Return [X, Y] of the center of cell containing provided text 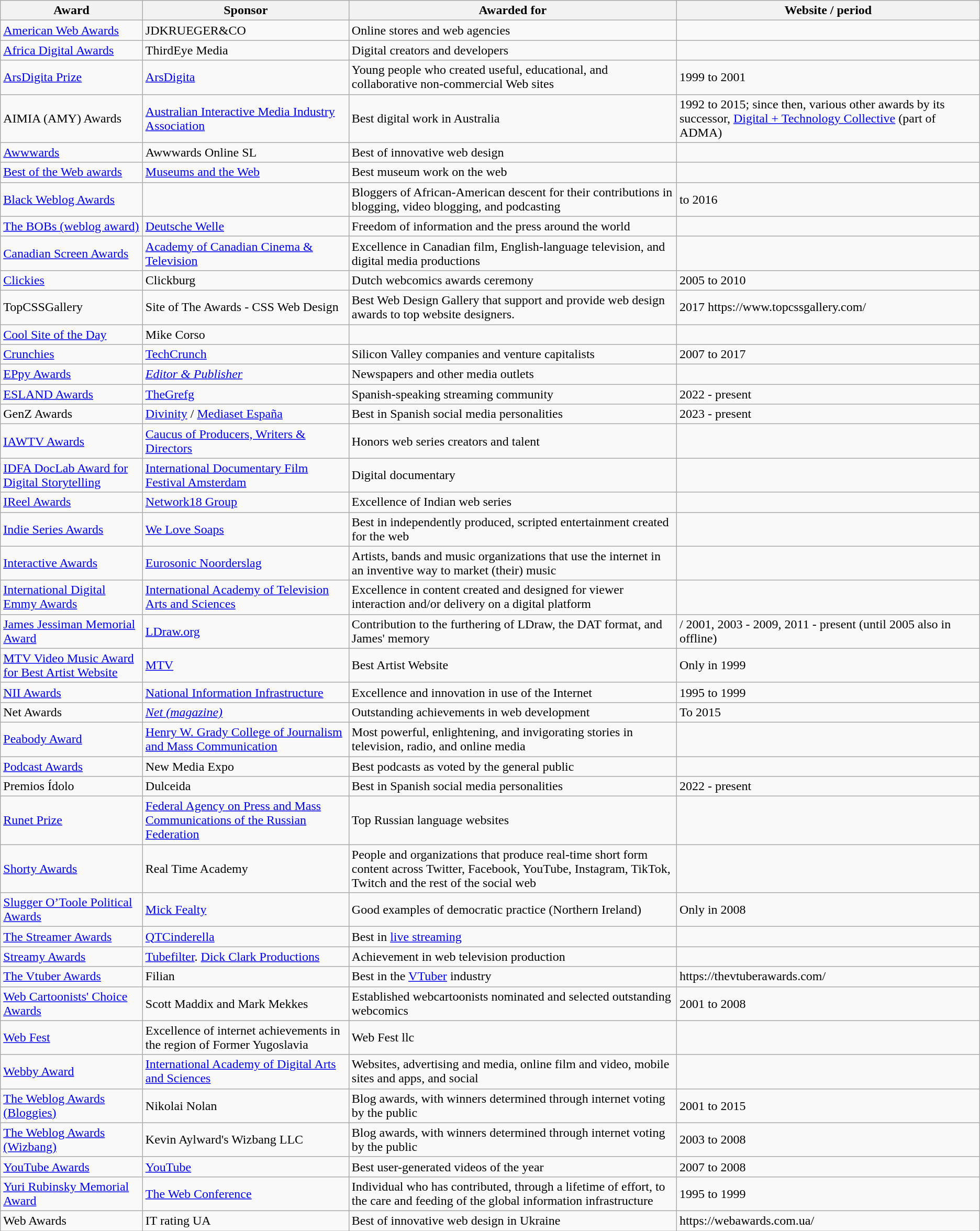
Africa Digital Awards [72, 50]
Good examples of democratic practice (Northern Ireland) [513, 910]
The Weblog Awards (Wizbang) [72, 1139]
New Media Expo [246, 766]
Best of the Web awards [72, 172]
ArsDigita Prize [72, 77]
Yuri Rubinsky Memorial Award [72, 1194]
Premios Ídolo [72, 786]
Filian [246, 977]
2005 to 2010 [828, 280]
Achievement in web television production [513, 957]
TechCrunch [246, 354]
Indie Series Awards [72, 529]
Podcast Awards [72, 766]
Kevin Aylward's Wizbang LLC [246, 1139]
IReel Awards [72, 502]
Canadian Screen Awards [72, 253]
Scott Maddix and Mark Mekkes [246, 1003]
https://webawards.com.ua/ [828, 1221]
Excellence and innovation in use of the Internet [513, 692]
2001 to 2008 [828, 1003]
MTV [246, 665]
Editor & Publisher [246, 374]
Artists, bands and music organizations that use the internet in an inventive way to market (their) music [513, 563]
JDKRUEGER&CO [246, 30]
Bloggers of African-American descent for their contributions in blogging, video blogging, and podcasting [513, 199]
Caucus of Producers, Writers & Directors [246, 441]
Excellence of Indian web series [513, 502]
Sponsor [246, 10]
Deutsche Welle [246, 226]
Individual who has contributed, through a lifetime of effort, to the care and feeding of the global information infrastructure [513, 1194]
QTCinderella [246, 937]
Silicon Valley companies and venture capitalists [513, 354]
Web Cartoonists' Choice Awards [72, 1003]
TheGrefg [246, 394]
GenZ Awards [72, 414]
1992 to 2015; since then, various other awards by its successor, Digital + Technology Collective (part of ADMA) [828, 118]
Best in the VTuber industry [513, 977]
Webby Award [72, 1071]
The Vtuber Awards [72, 977]
Clickburg [246, 280]
MTV Video Music Award for Best Artist Website [72, 665]
Streamy Awards [72, 957]
Most powerful, enlightening, and invigorating stories in television, radio, and online media [513, 739]
Australian Interactive Media Industry Association [246, 118]
Cool Site of the Day [72, 335]
1999 to 2001 [828, 77]
Best of innovative web design in Ukraine [513, 1221]
Mick Fealty [246, 910]
American Web Awards [72, 30]
Web Fest [72, 1038]
Contribution to the furthering of LDraw, the DAT format, and James' memory [513, 631]
to 2016 [828, 199]
Net Awards [72, 712]
IDFA DocLab Award for Digital Storytelling [72, 475]
ThirdEye Media [246, 50]
Online stores and web agencies [513, 30]
ESLAND Awards [72, 394]
International Documentary Film Festival Amsterdam [246, 475]
Digital documentary [513, 475]
YouTube [246, 1167]
Black Weblog Awards [72, 199]
Excellence in Canadian film, English-language television, and digital media productions [513, 253]
Spanish-speaking streaming community [513, 394]
Award [72, 10]
Digital creators and developers [513, 50]
Website / period [828, 10]
Top Russian language websites [513, 820]
International Academy of Digital Arts and Sciences [246, 1071]
Only in 2008 [828, 910]
Best podcasts as voted by the general public [513, 766]
TopCSSGallery [72, 307]
Network18 Group [246, 502]
Net (magazine) [246, 712]
Crunchies [72, 354]
Excellence of internet achievements in the region of Former Yugoslavia [246, 1038]
Honors web series creators and talent [513, 441]
NII Awards [72, 692]
Awwwards [72, 152]
Mike Corso [246, 335]
Eurosonic Noorderslag [246, 563]
2007 to 2008 [828, 1167]
2003 to 2008 [828, 1139]
Clickies [72, 280]
Newspapers and other media outlets [513, 374]
International Digital Emmy Awards [72, 597]
IAWTV Awards [72, 441]
Awwwards Online SL [246, 152]
The Web Conference [246, 1194]
Best museum work on the web [513, 172]
Shorty Awards [72, 869]
Site of The Awards - CSS Web Design [246, 307]
Freedom of information and the press around the world [513, 226]
Best in live streaming [513, 937]
Young people who created useful, educational, and collaborative non-commercial Web sites [513, 77]
Websites, advertising and media, online film and video, mobile sites and apps, and social [513, 1071]
Henry W. Grady College of Journalism and Mass Communication [246, 739]
Only in 1999 [828, 665]
/ 2001, 2003 - 2009, 2011 - present (until 2005 also in offline) [828, 631]
The Weblog Awards (Bloggies) [72, 1106]
2001 to 2015 [828, 1106]
James Jessiman Memorial Award [72, 631]
2017 https://www.topcssgallery.com/ [828, 307]
Outstanding achievements in web development [513, 712]
IT rating UA [246, 1221]
AIMIA (AMY) Awards [72, 118]
Slugger O’Toole Political Awards [72, 910]
The Streamer Awards [72, 937]
Excellence in content created and designed for viewer interaction and/or delivery on a digital platform [513, 597]
Web Fest llc [513, 1038]
Tubefilter. Dick Clark Productions [246, 957]
We Love Soaps [246, 529]
LDraw.org [246, 631]
2007 to 2017 [828, 354]
The BOBs (weblog award) [72, 226]
Best user-generated videos of the year [513, 1167]
Best of innovative web design [513, 152]
Museums and the Web [246, 172]
ArsDigita [246, 77]
Best Web Design Gallery that support and provide web design awards to top website designers. [513, 307]
Peabody Award [72, 739]
EPpy Awards [72, 374]
Dutch webcomics awards ceremony [513, 280]
To 2015 [828, 712]
Nikolai Nolan [246, 1106]
Established webcartoonists nominated and selected outstanding webcomics [513, 1003]
Best in independently produced, scripted entertainment created for the web [513, 529]
https://thevtuberawards.com/ [828, 977]
National Information Infrastructure [246, 692]
International Academy of Television Arts and Sciences [246, 597]
Real Time Academy [246, 869]
Runet Prize [72, 820]
Dulceida [246, 786]
2023 - present [828, 414]
Interactive Awards [72, 563]
Best digital work in Australia [513, 118]
YouTube Awards [72, 1167]
Academy of Canadian Cinema & Television [246, 253]
Divinity / Mediaset España [246, 414]
Awarded for [513, 10]
Federal Agency on Press and Mass Communications of the Russian Federation [246, 820]
Best Artist Website [513, 665]
Web Awards [72, 1221]
